Capture the cell that displays the provided text and extract its (X, Y) central coordinate. 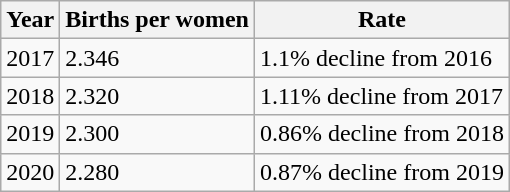
Rate (382, 20)
2019 (30, 134)
0.87% decline from 2019 (382, 172)
1.11% decline from 2017 (382, 96)
2.320 (158, 96)
2.280 (158, 172)
1.1% decline from 2016 (382, 58)
Births per women (158, 20)
2.300 (158, 134)
Year (30, 20)
2020 (30, 172)
2017 (30, 58)
2018 (30, 96)
0.86% decline from 2018 (382, 134)
2.346 (158, 58)
